For the text-containing cell, return its midpoint in [X, Y] coordinate format. 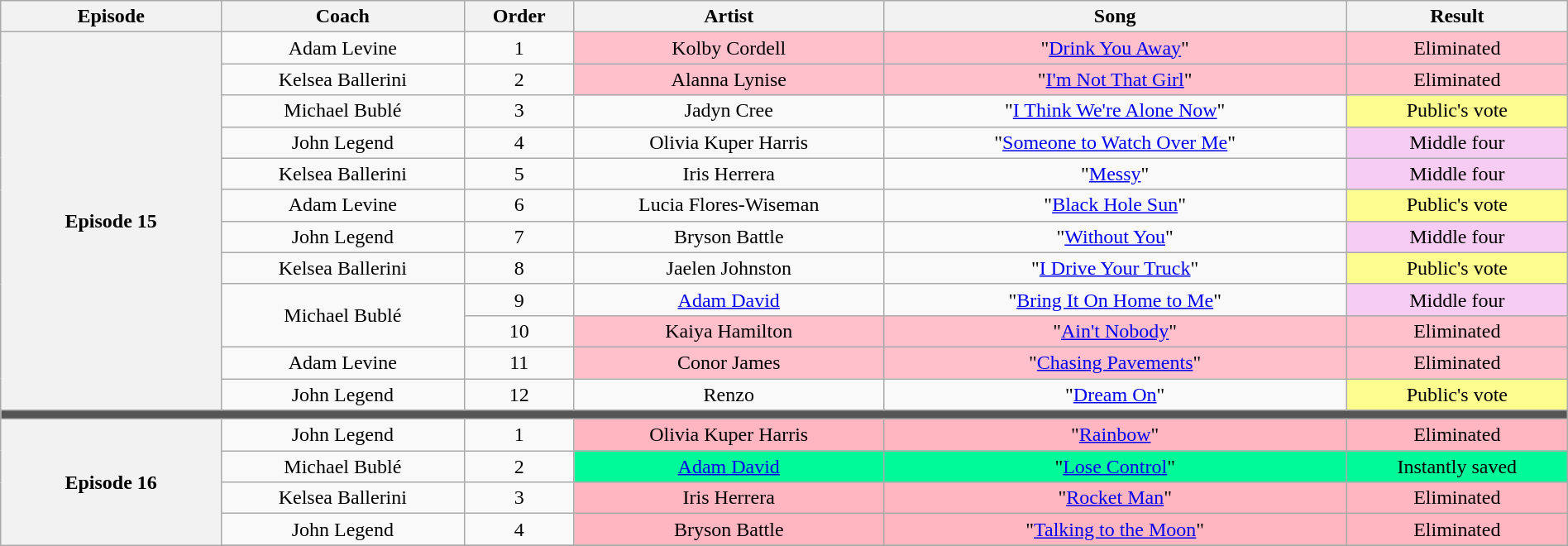
"Chasing Pavements" [1115, 362]
Artist [729, 17]
Episode [111, 17]
"I'm Not That Girl" [1115, 79]
"Bring It On Home to Me" [1115, 299]
"Messy" [1115, 174]
Kolby Cordell [729, 48]
Jaelen Johnston [729, 268]
"Someone to Watch Over Me" [1115, 142]
Alanna Lynise [729, 79]
"Black Hole Sun" [1115, 205]
Jadyn Cree [729, 111]
Song [1115, 17]
"Drink You Away" [1115, 48]
6 [519, 205]
Result [1457, 17]
"Without You" [1115, 237]
"Rocket Man" [1115, 498]
Episode 16 [111, 482]
8 [519, 268]
"I Drive Your Truck" [1115, 268]
12 [519, 395]
Order [519, 17]
Lucia Flores-Wiseman [729, 205]
"Lose Control" [1115, 467]
Kaiya Hamilton [729, 331]
5 [519, 174]
"Rainbow" [1115, 435]
"Dream On" [1115, 395]
"Talking to the Moon" [1115, 529]
11 [519, 362]
7 [519, 237]
Coach [343, 17]
"I Think We're Alone Now" [1115, 111]
"Ain't Nobody" [1115, 331]
9 [519, 299]
Episode 15 [111, 222]
Conor James [729, 362]
Renzo [729, 395]
10 [519, 331]
Instantly saved [1457, 467]
